Return (x, y) of the center of cell containing provided text 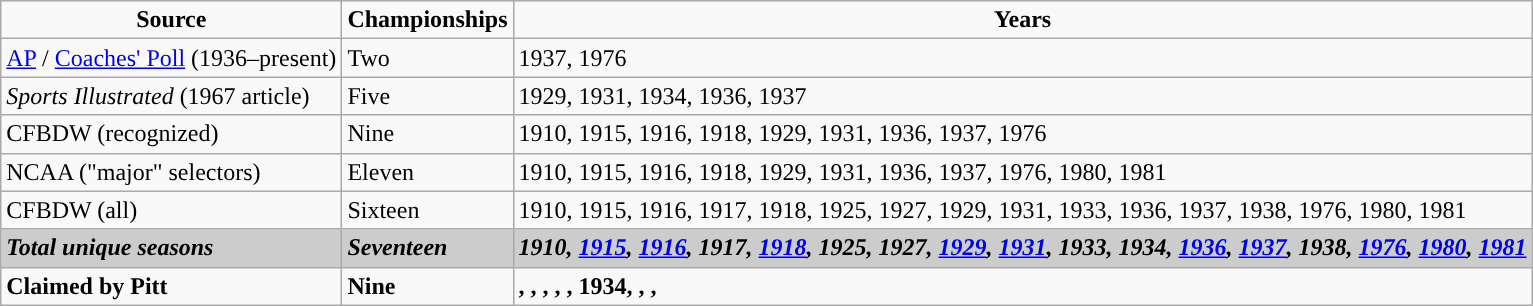
Five (428, 96)
Sports Illustrated (1967 article) (172, 96)
CFBDW (all) (172, 210)
AP / Coaches' Poll (1936–present) (172, 58)
1937, 1976 (1022, 58)
Claimed by Pitt (172, 286)
Total unique seasons (172, 248)
, , , , , 1934, , , (1022, 286)
CFBDW (recognized) (172, 134)
Years (1022, 20)
Championships (428, 20)
Seventeen (428, 248)
1929, 1931, 1934, 1936, 1937 (1022, 96)
Eleven (428, 172)
1910, 1915, 1916, 1917, 1918, 1925, 1927, 1929, 1931, 1933, 1936, 1937, 1938, 1976, 1980, 1981 (1022, 210)
Two (428, 58)
Sixteen (428, 210)
NCAA ("major" selectors) (172, 172)
1910, 1915, 1916, 1918, 1929, 1931, 1936, 1937, 1976 (1022, 134)
1910, 1915, 1916, 1917, 1918, 1925, 1927, 1929, 1931, 1933, 1934, 1936, 1937, 1938, 1976, 1980, 1981 (1022, 248)
1910, 1915, 1916, 1918, 1929, 1931, 1936, 1937, 1976, 1980, 1981 (1022, 172)
Source (172, 20)
